From the cell containing the given text, extract its center point as [x, y] coordinate. 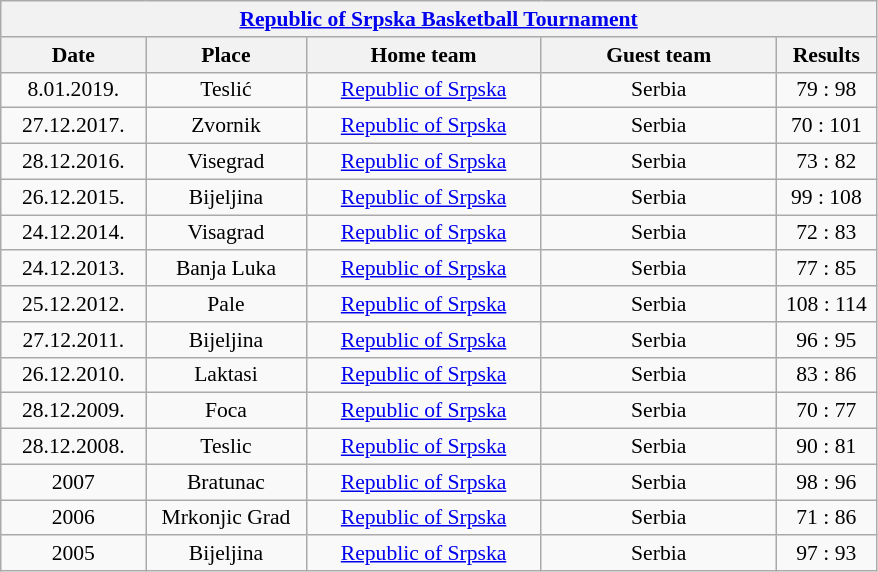
77 : 85 [826, 269]
70 : 77 [826, 411]
28.12.2008. [74, 447]
79 : 98 [826, 90]
27.12.2011. [74, 340]
Mrkonjic Grad [226, 518]
96 : 95 [826, 340]
Visagrad [226, 233]
Home team [424, 55]
Bratunac [226, 482]
2005 [74, 554]
25.12.2012. [74, 304]
Teslic [226, 447]
Guest team [658, 55]
98 : 96 [826, 482]
Foca [226, 411]
90 : 81 [826, 447]
72 : 83 [826, 233]
108 : 114 [826, 304]
Pale [226, 304]
99 : 108 [826, 197]
24.12.2013. [74, 269]
Place [226, 55]
73 : 82 [826, 162]
27.12.2017. [74, 126]
Republic of Srpska Basketball Tournament [439, 19]
Date [74, 55]
83 : 86 [826, 375]
24.12.2014. [74, 233]
2006 [74, 518]
70 : 101 [826, 126]
Banja Luka [226, 269]
Laktasi [226, 375]
8.01.2019. [74, 90]
Results [826, 55]
97 : 93 [826, 554]
26.12.2010. [74, 375]
Teslić [226, 90]
26.12.2015. [74, 197]
71 : 86 [826, 518]
Zvornik [226, 126]
28.12.2009. [74, 411]
Visegrad [226, 162]
28.12.2016. [74, 162]
2007 [74, 482]
